Capture the cell that displays the provided text and extract its (x, y) central coordinate. 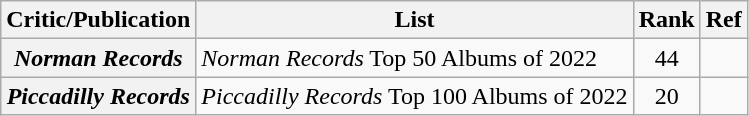
Critic/Publication (98, 20)
20 (666, 96)
Piccadilly Records Top 100 Albums of 2022 (414, 96)
List (414, 20)
Piccadilly Records (98, 96)
Ref (724, 20)
Norman Records (98, 58)
Rank (666, 20)
44 (666, 58)
Norman Records Top 50 Albums of 2022 (414, 58)
